Capture the cell that displays the provided text and extract its [x, y] central coordinate. 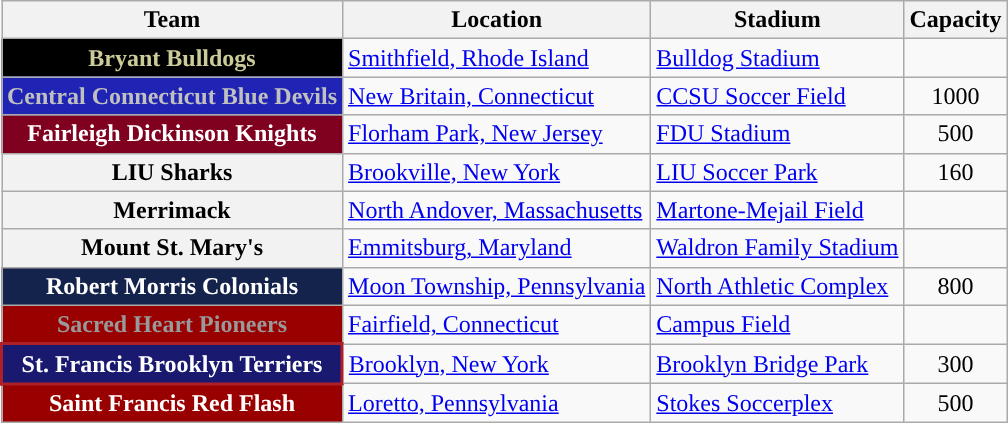
Campus Field [778, 324]
LIU Sharks [172, 172]
160 [956, 172]
Central Connecticut Blue Devils [172, 96]
Stadium [778, 20]
Loretto, Pennsylvania [497, 404]
300 [956, 364]
Smithfield, Rhode Island [497, 58]
Robert Morris Colonials [172, 286]
Fairleigh Dickinson Knights [172, 134]
Brooklyn, New York [497, 364]
Team [172, 20]
Martone-Mejail Field [778, 210]
800 [956, 286]
New Britain, Connecticut [497, 96]
Florham Park, New Jersey [497, 134]
CCSU Soccer Field [778, 96]
Sacred Heart Pioneers [172, 324]
Moon Township, Pennsylvania [497, 286]
Bulldog Stadium [778, 58]
Brooklyn Bridge Park [778, 364]
Saint Francis Red Flash [172, 404]
Bryant Bulldogs [172, 58]
Brookville, New York [497, 172]
North Athletic Complex [778, 286]
Stokes Soccerplex [778, 404]
1000 [956, 96]
Capacity [956, 20]
Merrimack [172, 210]
Fairfield, Connecticut [497, 324]
Location [497, 20]
Waldron Family Stadium [778, 248]
LIU Soccer Park [778, 172]
Mount St. Mary's [172, 248]
North Andover, Massachusetts [497, 210]
FDU Stadium [778, 134]
St. Francis Brooklyn Terriers [172, 364]
Emmitsburg, Maryland [497, 248]
